Identify which cell holds the provided text, then report its [x, y] central coordinate. 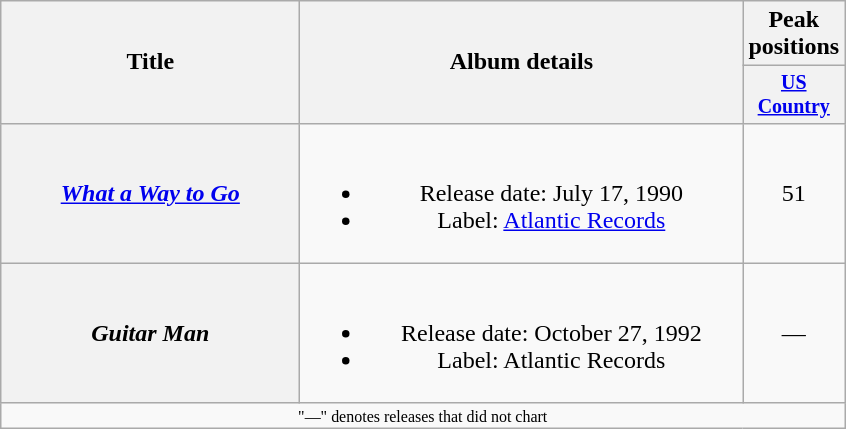
Title [150, 62]
Album details [522, 62]
Release date: October 27, 1992Label: Atlantic Records [522, 333]
Peak positions [794, 34]
US Country [794, 94]
"—" denotes releases that did not chart [423, 415]
What a Way to Go [150, 193]
Release date: July 17, 1990Label: Atlantic Records [522, 193]
— [794, 333]
Guitar Man [150, 333]
51 [794, 193]
